Locate the cell with the specified text and output its [x, y] center coordinate. 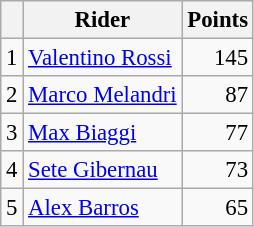
73 [218, 170]
87 [218, 95]
Sete Gibernau [102, 170]
1 [12, 58]
Marco Melandri [102, 95]
77 [218, 133]
2 [12, 95]
5 [12, 208]
4 [12, 170]
Rider [102, 20]
Points [218, 20]
3 [12, 133]
Valentino Rossi [102, 58]
145 [218, 58]
65 [218, 208]
Alex Barros [102, 208]
Max Biaggi [102, 133]
